Locate the cell with the specified text and output its [x, y] center coordinate. 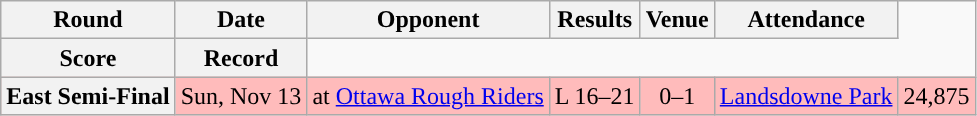
Opponent [428, 20]
at Ottawa Rough Riders [428, 96]
0–1 [677, 96]
24,875 [936, 96]
Sun, Nov 13 [241, 96]
East Semi-Final [88, 96]
Landsdowne Park [806, 96]
Date [241, 20]
Round [88, 20]
Attendance [806, 20]
Score [88, 58]
Record [241, 58]
Venue [677, 20]
L 16–21 [594, 96]
Results [594, 20]
